Pinpoint the cell where the given text exists, returning its [X, Y] midpoint coordinate. 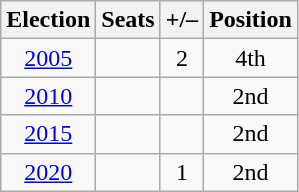
4th [251, 58]
2 [182, 58]
2015 [48, 134]
2005 [48, 58]
Position [251, 20]
1 [182, 172]
2010 [48, 96]
Seats [128, 20]
Election [48, 20]
+/– [182, 20]
2020 [48, 172]
